Search for the cell housing the specified text and yield its (X, Y) center coordinate. 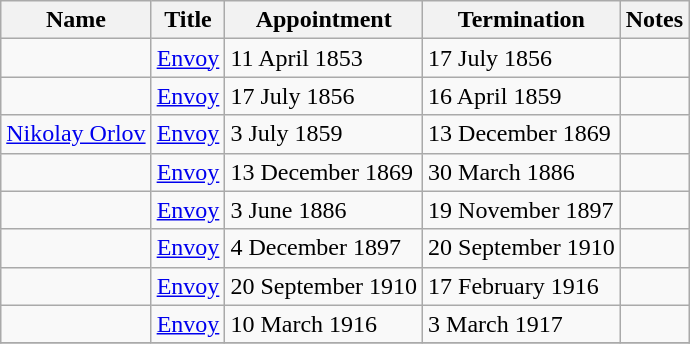
4 December 1897 (324, 248)
19 November 1897 (522, 210)
3 March 1917 (522, 324)
3 June 1886 (324, 210)
Appointment (324, 20)
11 April 1853 (324, 58)
30 March 1886 (522, 172)
10 March 1916 (324, 324)
Title (188, 20)
16 April 1859 (522, 96)
Termination (522, 20)
Name (76, 20)
Nikolay Orlov (76, 134)
17 February 1916 (522, 286)
3 July 1859 (324, 134)
Notes (654, 20)
